Search for the cell housing the specified text and yield its (X, Y) center coordinate. 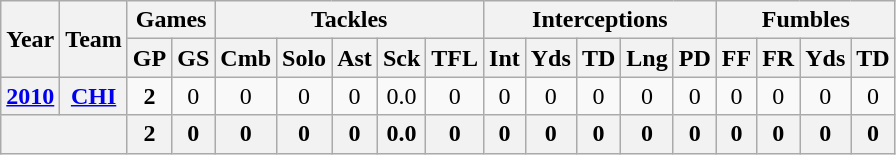
2010 (30, 96)
Ast (355, 58)
Cmb (246, 58)
GP (149, 58)
GS (194, 58)
Fumbles (806, 20)
Int (505, 58)
FF (736, 58)
Games (170, 20)
CHI (94, 96)
PD (694, 58)
Team (94, 39)
Interceptions (600, 20)
Year (30, 39)
Sck (401, 58)
Tackles (350, 20)
FR (778, 58)
Lng (647, 58)
Solo (304, 58)
TFL (455, 58)
